Determine the (X, Y) coordinate at the center of the cell enclosing the given text.  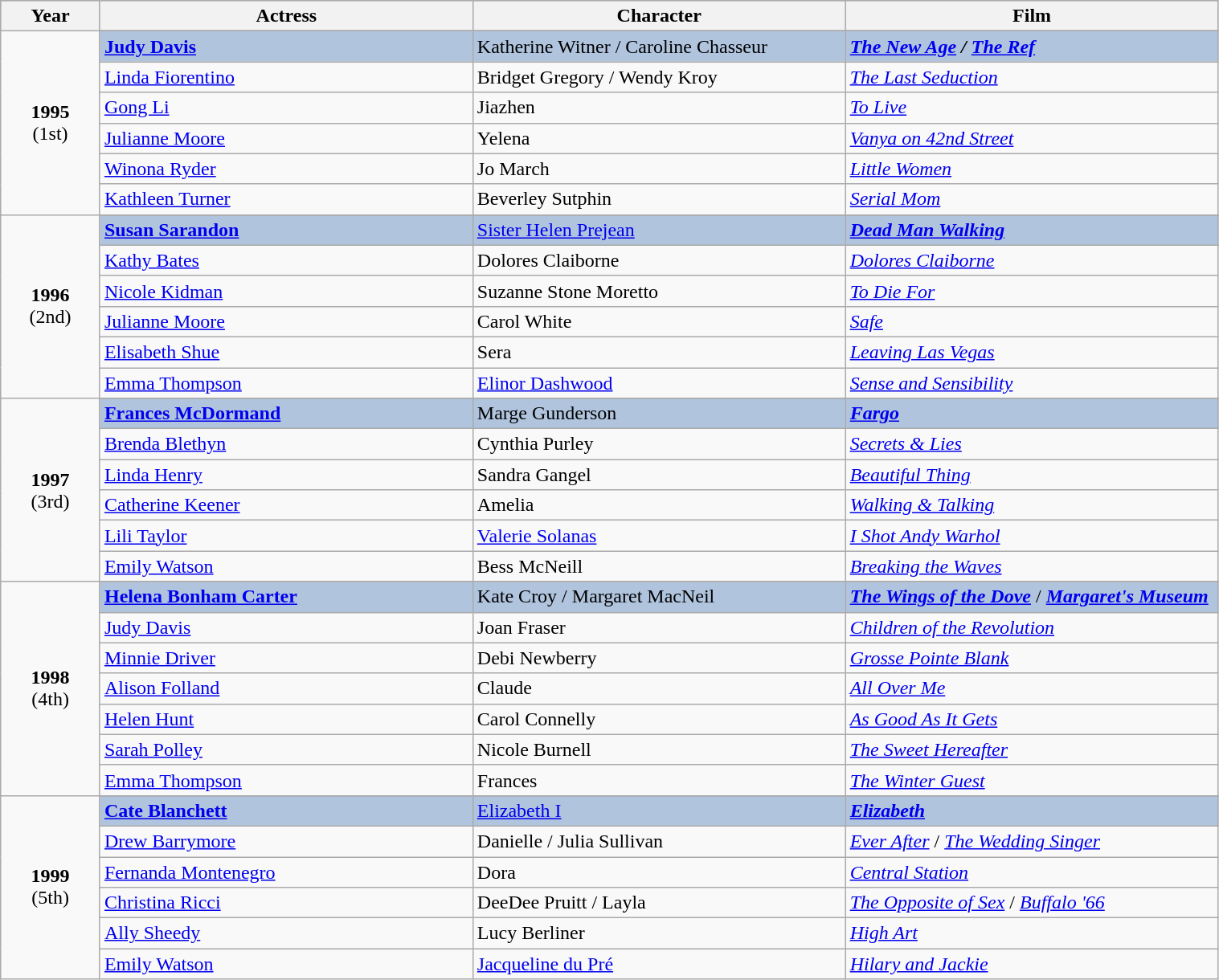
Lili Taylor (286, 536)
To Die For (1032, 291)
As Good As It Gets (1032, 719)
Grosse Pointe Blank (1032, 658)
Nicole Burnell (659, 749)
I Shot Andy Warhol (1032, 536)
Elizabeth I (659, 811)
High Art (1032, 933)
Suzanne Stone Moretto (659, 291)
Kate Croy / Margaret MacNeil (659, 597)
Sera (659, 352)
1996(2nd) (51, 306)
Elizabeth (1032, 811)
Ally Sheedy (286, 933)
Safe (1032, 321)
Brenda Blethyn (286, 444)
Character (659, 16)
Yelena (659, 138)
Jo March (659, 169)
Sarah Polley (286, 749)
Alison Folland (286, 688)
Claude (659, 688)
Drew Barrymore (286, 841)
Amelia (659, 505)
Dead Man Walking (1032, 230)
Vanya on 42nd Street (1032, 138)
Nicole Kidman (286, 291)
Gong Li (286, 108)
Bess McNeill (659, 566)
Cate Blanchett (286, 811)
Frances (659, 780)
Cynthia Purley (659, 444)
The Last Seduction (1032, 77)
DeeDee Pruitt / Layla (659, 903)
Jacqueline du Pré (659, 964)
The Wings of the Dove / Margaret's Museum (1032, 597)
Sister Helen Prejean (659, 230)
Children of the Revolution (1032, 627)
Film (1032, 16)
Fernanda Montenegro (286, 872)
Ever After / The Wedding Singer (1032, 841)
Joan Fraser (659, 627)
The Sweet Hereafter (1032, 749)
Danielle / Julia Sullivan (659, 841)
Beverley Sutphin (659, 199)
Winona Ryder (286, 169)
Kathleen Turner (286, 199)
1998(4th) (51, 688)
Jiazhen (659, 108)
Helen Hunt (286, 719)
Sense and Sensibility (1032, 383)
Central Station (1032, 872)
The Opposite of Sex / Buffalo '66 (1032, 903)
To Live (1032, 108)
Elisabeth Shue (286, 352)
Year (51, 16)
Bridget Gregory / Wendy Kroy (659, 77)
The Winter Guest (1032, 780)
Lucy Berliner (659, 933)
1995(1st) (51, 123)
Carol Connelly (659, 719)
Linda Henry (286, 475)
All Over Me (1032, 688)
Debi Newberry (659, 658)
Helena Bonham Carter (286, 597)
Carol White (659, 321)
Hilary and Jackie (1032, 964)
Actress (286, 16)
Secrets & Lies (1032, 444)
Sandra Gangel (659, 475)
1997(3rd) (51, 490)
Walking & Talking (1032, 505)
The New Age / The Ref (1032, 47)
Dora (659, 872)
Frances McDormand (286, 414)
Elinor Dashwood (659, 383)
Susan Sarandon (286, 230)
Marge Gunderson (659, 414)
Christina Ricci (286, 903)
Little Women (1032, 169)
Linda Fiorentino (286, 77)
1999(5th) (51, 887)
Leaving Las Vegas (1032, 352)
Katherine Witner / Caroline Chasseur (659, 47)
Minnie Driver (286, 658)
Kathy Bates (286, 260)
Beautiful Thing (1032, 475)
Breaking the Waves (1032, 566)
Catherine Keener (286, 505)
Fargo (1032, 414)
Valerie Solanas (659, 536)
Serial Mom (1032, 199)
